For the text-containing cell, return its midpoint in [X, Y] coordinate format. 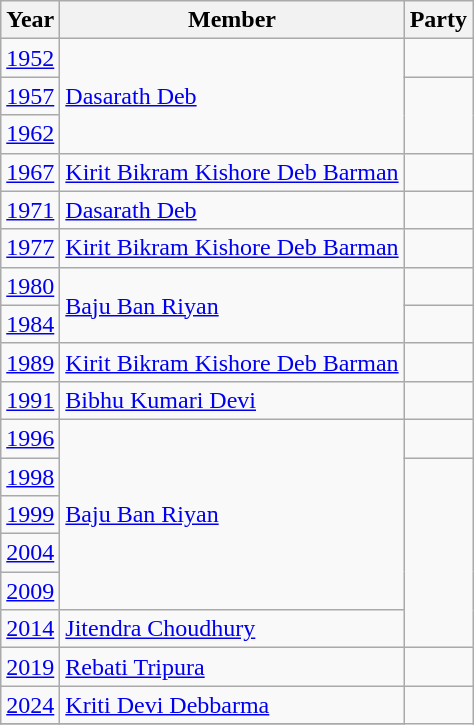
1999 [30, 515]
1998 [30, 477]
Bibhu Kumari Devi [232, 400]
1991 [30, 400]
Jitendra Choudhury [232, 629]
1967 [30, 172]
2014 [30, 629]
1952 [30, 58]
1962 [30, 134]
Rebati Tripura [232, 667]
1977 [30, 248]
Year [30, 20]
1989 [30, 362]
Kriti Devi Debbarma [232, 705]
Party [438, 20]
1984 [30, 324]
1957 [30, 96]
2004 [30, 553]
1996 [30, 438]
1971 [30, 210]
2024 [30, 705]
1980 [30, 286]
Member [232, 20]
2009 [30, 591]
2019 [30, 667]
